Locate the cell with the specified text and output its [X, Y] center coordinate. 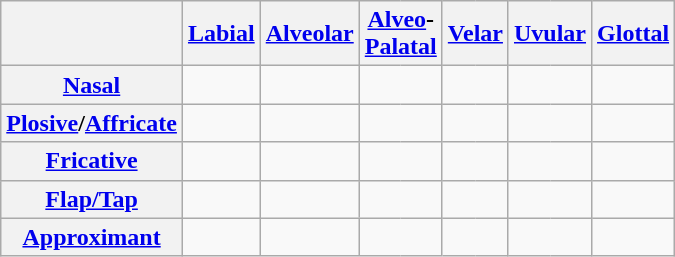
Alveolar [310, 34]
Labial [221, 34]
Velar [475, 34]
Glottal [634, 34]
Approximant [92, 237]
Uvular [550, 34]
Flap/Tap [92, 199]
Fricative [92, 161]
Nasal [92, 85]
Plosive/Affricate [92, 123]
Alveo-Palatal [400, 34]
